Determine the (X, Y) coordinate at the center of the cell enclosing the given text.  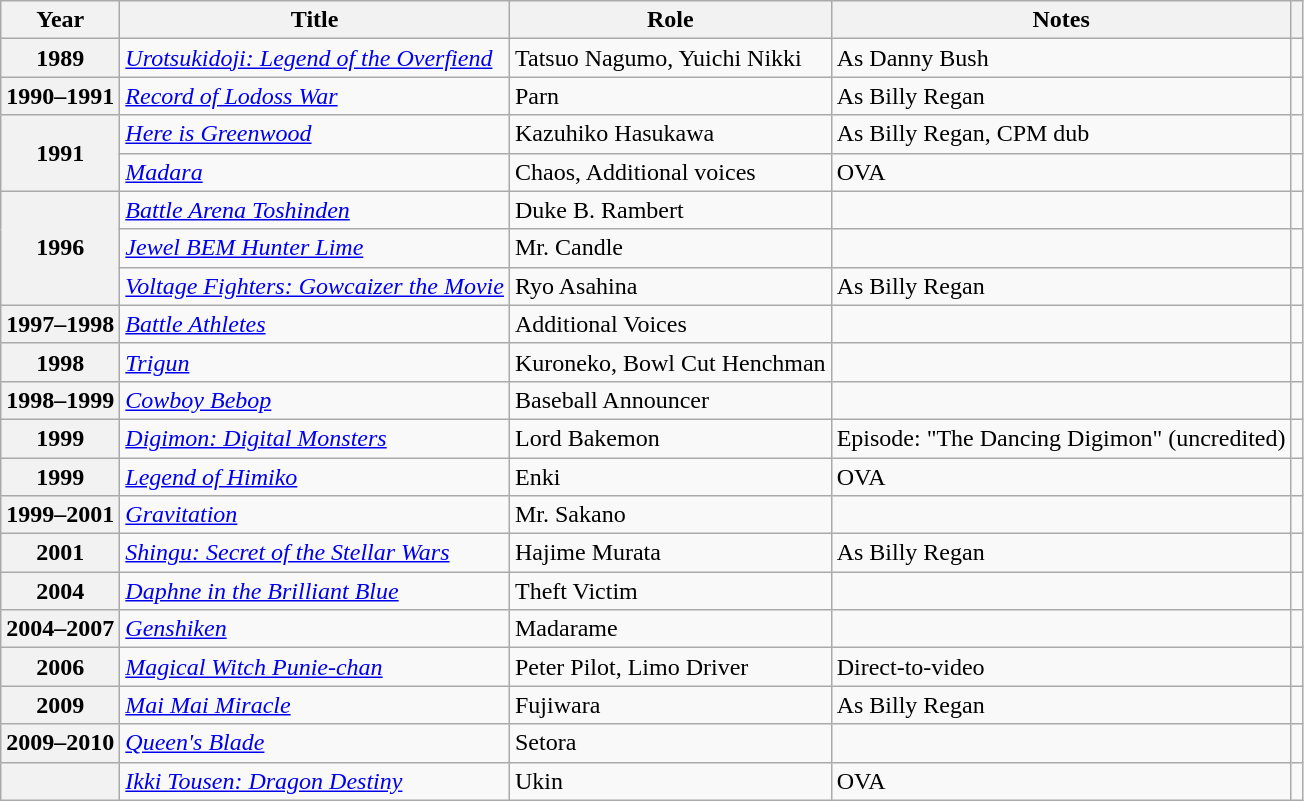
Genshiken (315, 629)
1998–1999 (60, 400)
Trigun (315, 362)
Episode: "The Dancing Digimon" (uncredited) (1061, 438)
Mr. Sakano (670, 515)
Madarame (670, 629)
Urotsukidoji: Legend of the Overfiend (315, 58)
Setora (670, 743)
2009 (60, 705)
Tatsuo Nagumo, Yuichi Nikki (670, 58)
As Billy Regan, CPM dub (1061, 134)
2009–2010 (60, 743)
Daphne in the Brilliant Blue (315, 591)
Hajime Murata (670, 553)
Baseball Announcer (670, 400)
As Danny Bush (1061, 58)
2001 (60, 553)
Ukin (670, 781)
Voltage Fighters: Gowcaizer the Movie (315, 286)
1990–1991 (60, 96)
Enki (670, 477)
Shingu: Secret of the Stellar Wars (315, 553)
Title (315, 20)
Legend of Himiko (315, 477)
Theft Victim (670, 591)
Kuroneko, Bowl Cut Henchman (670, 362)
Here is Greenwood (315, 134)
Jewel BEM Hunter Lime (315, 248)
Gravitation (315, 515)
Battle Arena Toshinden (315, 210)
Record of Lodoss War (315, 96)
2004–2007 (60, 629)
Notes (1061, 20)
Digimon: Digital Monsters (315, 438)
Peter Pilot, Limo Driver (670, 667)
Duke B. Rambert (670, 210)
Queen's Blade (315, 743)
Mr. Candle (670, 248)
2006 (60, 667)
Year (60, 20)
Parn (670, 96)
2004 (60, 591)
Ryo Asahina (670, 286)
1991 (60, 153)
1997–1998 (60, 324)
Additional Voices (670, 324)
Ikki Tousen: Dragon Destiny (315, 781)
1998 (60, 362)
Magical Witch Punie-chan (315, 667)
Role (670, 20)
Lord Bakemon (670, 438)
1999–2001 (60, 515)
Direct-to-video (1061, 667)
1989 (60, 58)
Madara (315, 172)
Mai Mai Miracle (315, 705)
Fujiwara (670, 705)
Chaos, Additional voices (670, 172)
Cowboy Bebop (315, 400)
Kazuhiko Hasukawa (670, 134)
Battle Athletes (315, 324)
1996 (60, 248)
